Scan for the cell matching the given text and deliver its (x, y) coordinate at center. 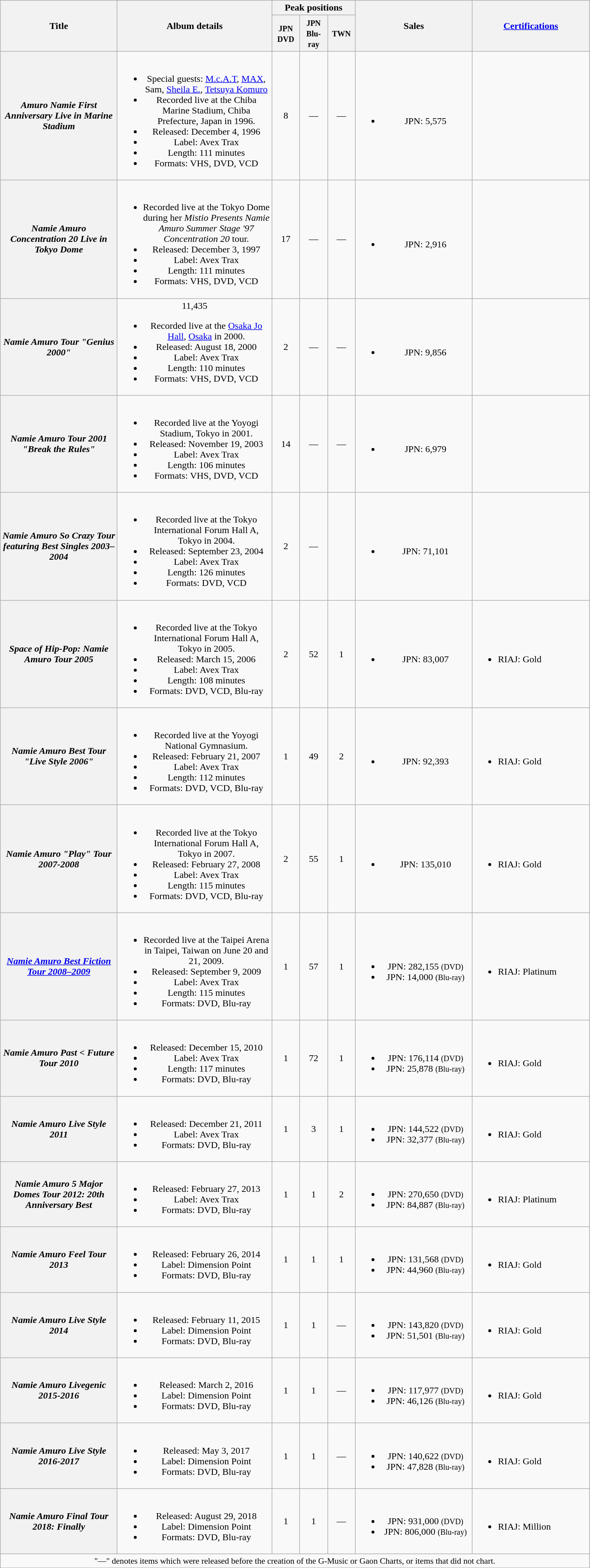
Namie Amuro 5 Major Domes Tour 2012: 20th Anniversary Best (59, 1195)
Namie Amuro Live Style 2016-2017 (59, 1456)
JPN: 282,155 (DVD)JPN: 14,000 (Blu-ray) (414, 966)
Namie Amuro Best Tour "Live Style 2006" (59, 756)
Namie Amuro Feel Tour 2013 (59, 1260)
JPN: 144,522 (DVD)JPN: 32,377 (Blu-ray) (414, 1129)
JPN: 131,568 (DVD)JPN: 44,960 (Blu-ray) (414, 1260)
JPN: 135,010 (414, 859)
JPN: 140,622 (DVD)JPN: 47,828 (Blu-ray) (414, 1456)
Namie Amuro Tour 2001 "Break the Rules" (59, 444)
JPN: 92,393 (414, 756)
Released: December 15, 2010Label: Avex TraxLength: 117 minutesFormats: DVD, Blu-ray (195, 1058)
Namie Amuro Live Style 2014 (59, 1325)
TWN (341, 33)
14 (286, 444)
RIAJ: Million (531, 1521)
Album details (195, 26)
Recorded live at the Tokyo International Forum Hall A, Tokyo in 2004.Released: September 23, 2004Label: Avex TraxLength: 126 minutesFormats: DVD, VCD (195, 546)
JPN: 2,916 (414, 239)
JPN: 71,101 (414, 546)
17 (286, 239)
72 (314, 1058)
Released: February 26, 2014Label: Dimension PointFormats: DVD, Blu-ray (195, 1260)
Title (59, 26)
JPN: 117,977 (DVD)JPN: 46,126 (Blu-ray) (414, 1390)
Namie Amuro Live Style 2011 (59, 1129)
Recorded live at the Yoyogi Stadium, Tokyo in 2001.Released: November 19, 2003Label: Avex TraxLength: 106 minutesFormats: VHS, DVD, VCD (195, 444)
Peak positions (314, 8)
3 (314, 1129)
JPN: 6,979 (414, 444)
JPN DVD (286, 33)
Amuro Namie First Anniversary Live in Marine Stadium (59, 116)
JPN: 83,007 (414, 654)
Sales (414, 26)
Released: February 11, 2015Label: Dimension PointFormats: DVD, Blu-ray (195, 1325)
Namie Amuro Concentration 20 Live in Tokyo Dome (59, 239)
Namie Amuro So Crazy Tour featuring Best Singles 2003–2004 (59, 546)
Namie Amuro Best Fiction Tour 2008–2009 (59, 966)
Certifications (531, 26)
Namie Amuro Livegenic 2015-2016 (59, 1390)
8 (286, 116)
JPN: 176,114 (DVD)JPN: 25,878 (Blu-ray) (414, 1058)
55 (314, 859)
Recorded live at the Yoyogi National Gymnasium.Released: February 21, 2007Label: Avex TraxLength: 112 minutesFormats: DVD, VCD, Blu-ray (195, 756)
Released: December 21, 2011Label: Avex TraxFormats: DVD, Blu-ray (195, 1129)
11,435Recorded live at the Osaka Jo Hall, Osaka in 2000.Released: August 18, 2000Label: Avex TraxLength: 110 minutesFormats: VHS, DVD, VCD (195, 347)
52 (314, 654)
"—" denotes items which were released before the creation of the G-Music or Gaon Charts, or items that did not chart. (295, 1561)
49 (314, 756)
JPN Blu-ray (314, 33)
Namie Amuro Past < Future Tour 2010 (59, 1058)
Released: March 2, 2016Label: Dimension PointFormats: DVD, Blu-ray (195, 1390)
JPN: 5,575 (414, 116)
57 (314, 966)
JPN: 9,856 (414, 347)
JPN: 143,820 (DVD)JPN: 51,501 (Blu-ray) (414, 1325)
Released: February 27, 2013Label: Avex TraxFormats: DVD, Blu-ray (195, 1195)
JPN: 270,650 (DVD)JPN: 84,887 (Blu-ray) (414, 1195)
Space of Hip-Pop: Namie Amuro Tour 2005 (59, 654)
Namie Amuro "Play" Tour 2007-2008 (59, 859)
Released: August 29, 2018Label: Dimension PointFormats: DVD, Blu-ray (195, 1521)
Released: May 3, 2017Label: Dimension PointFormats: DVD, Blu-ray (195, 1456)
JPN: 931,000 (DVD)JPN: 806,000 (Blu-ray) (414, 1521)
Namie Amuro Tour "Genius 2000" (59, 347)
Namie Amuro Final Tour 2018: Finally (59, 1521)
